Search for the cell housing the specified text and yield its [x, y] center coordinate. 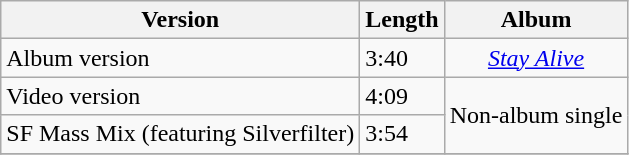
4:09 [402, 96]
Length [402, 20]
Non-album single [536, 115]
Stay Alive [536, 58]
Version [180, 20]
Album version [180, 58]
3:40 [402, 58]
Album [536, 20]
Video version [180, 96]
3:54 [402, 134]
SF Mass Mix (featuring Silverfilter) [180, 134]
